Output the (x, y) coordinate of the center of the cell containing the given text.  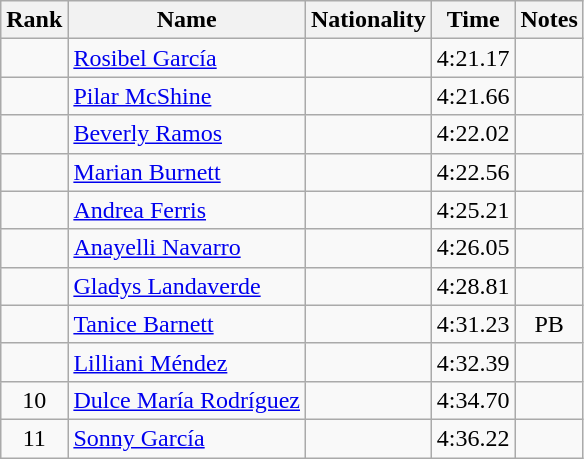
4:34.70 (473, 400)
Marian Burnett (187, 172)
4:22.56 (473, 172)
10 (34, 400)
Tanice Barnett (187, 324)
Gladys Landaverde (187, 286)
PB (549, 324)
11 (34, 438)
4:25.21 (473, 210)
Lilliani Méndez (187, 362)
Notes (549, 20)
4:21.17 (473, 58)
Anayelli Navarro (187, 248)
4:28.81 (473, 286)
Sonny García (187, 438)
Name (187, 20)
4:26.05 (473, 248)
Time (473, 20)
Andrea Ferris (187, 210)
Pilar McShine (187, 96)
Dulce María Rodríguez (187, 400)
4:32.39 (473, 362)
Beverly Ramos (187, 134)
4:36.22 (473, 438)
Nationality (369, 20)
4:21.66 (473, 96)
4:31.23 (473, 324)
Rosibel García (187, 58)
Rank (34, 20)
4:22.02 (473, 134)
